Identify which cell holds the provided text, then report its (x, y) central coordinate. 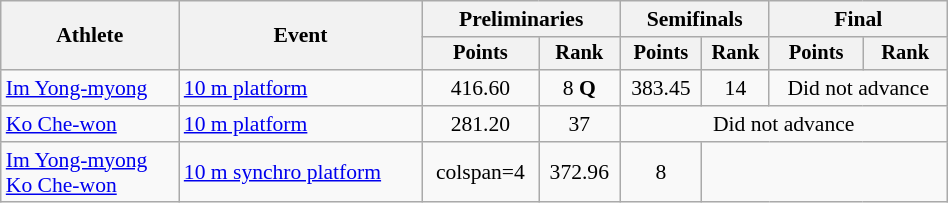
Im Yong-myong Ko Che-won (90, 172)
372.96 (579, 172)
8 (661, 172)
37 (579, 124)
14 (736, 88)
10 m synchro platform (300, 172)
Ko Che-won (90, 124)
Semifinals (694, 19)
colspan=4 (480, 172)
Preliminaries (521, 19)
Athlete (90, 36)
416.60 (480, 88)
Final (858, 19)
8 Q (579, 88)
383.45 (661, 88)
281.20 (480, 124)
Event (300, 36)
Im Yong-myong (90, 88)
